Provide the [x, y] coordinate of the cell's center where the given text is located.  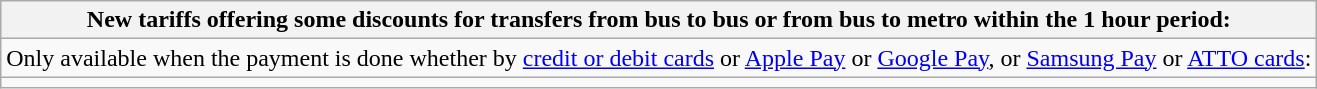
New tariffs offering some discounts for transfers from bus to bus or from bus to metro within the 1 hour period: [659, 20]
Only available when the payment is done whether by credit or debit cards or Apple Pay or Google Pay, or Samsung Pay or ATTO cards: [659, 58]
